Find where the given text appears and provide that cell's center as (x, y) coordinate. 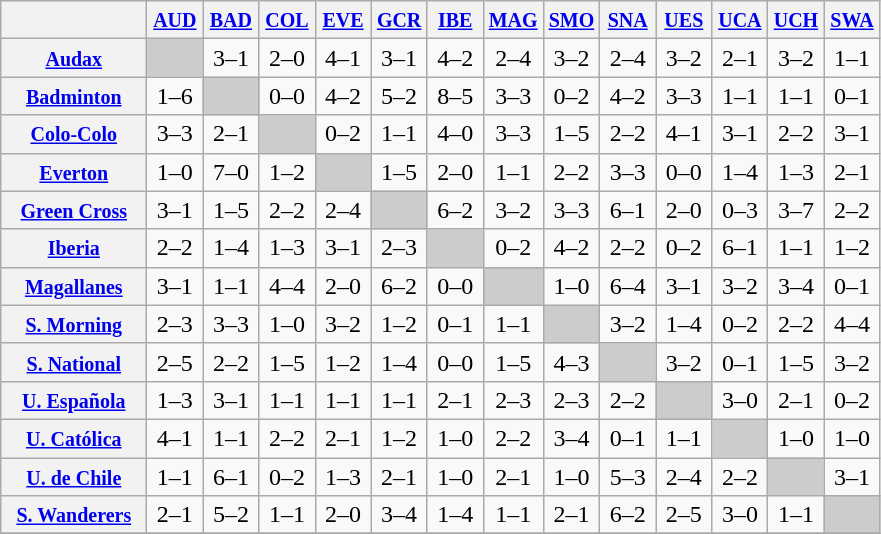
Green Cross (74, 210)
BAD (231, 20)
4–0 (455, 134)
S. Morning (74, 324)
8–5 (455, 96)
Colo-Colo (74, 134)
Audax (74, 58)
AUD (175, 20)
Badminton (74, 96)
Everton (74, 172)
1–6 (175, 96)
S. National (74, 362)
COL (287, 20)
MAG (513, 20)
Magallanes (74, 286)
U. de Chile (74, 477)
5–3 (628, 477)
UCH (796, 20)
6–4 (628, 286)
U. Española (74, 400)
IBE (455, 20)
GCR (399, 20)
UCA (740, 20)
4–3 (572, 362)
S. Wanderers (74, 515)
EVE (343, 20)
UES (684, 20)
SWA (852, 20)
SNA (628, 20)
0–3 (740, 210)
Iberia (74, 248)
SMO (572, 20)
3–7 (796, 210)
7–0 (231, 172)
U. Católica (74, 438)
